Determine the [X, Y] coordinate at the center of the cell enclosing the given text.  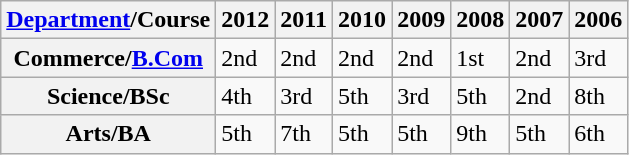
2006 [598, 20]
2010 [362, 20]
Commerce/B.Com [108, 58]
9th [480, 134]
2008 [480, 20]
Arts/BA [108, 134]
Science/BSc [108, 96]
6th [598, 134]
8th [598, 96]
7th [304, 134]
4th [246, 96]
2009 [422, 20]
1st [480, 58]
2007 [540, 20]
Department/Course [108, 20]
2011 [304, 20]
2012 [246, 20]
